For the text-containing cell, return its midpoint in (X, Y) coordinate format. 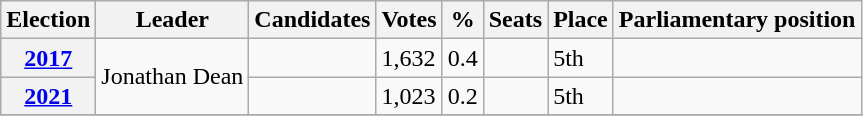
Candidates (312, 20)
0.4 (462, 58)
Votes (409, 20)
Place (581, 20)
1,023 (409, 96)
0.2 (462, 96)
Seats (515, 20)
Parliamentary position (737, 20)
Leader (172, 20)
% (462, 20)
Election (48, 20)
Jonathan Dean (172, 77)
2021 (48, 96)
2017 (48, 58)
1,632 (409, 58)
